Search for the cell housing the specified text and yield its (x, y) center coordinate. 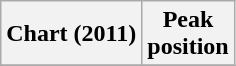
Peakposition (188, 34)
Chart (2011) (72, 34)
